Return the [x, y] coordinate for the center point of the cell that contains the specified text.  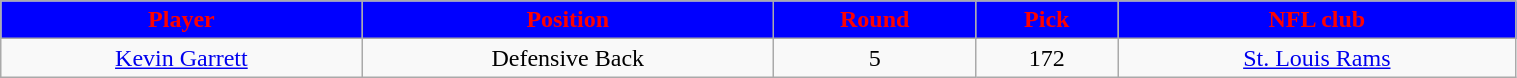
Pick [1047, 20]
St. Louis Rams [1317, 58]
172 [1047, 58]
5 [875, 58]
Position [568, 20]
Player [182, 20]
Round [875, 20]
Kevin Garrett [182, 58]
NFL club [1317, 20]
Defensive Back [568, 58]
